Return the (X, Y) coordinate for the center point of the cell that contains the specified text.  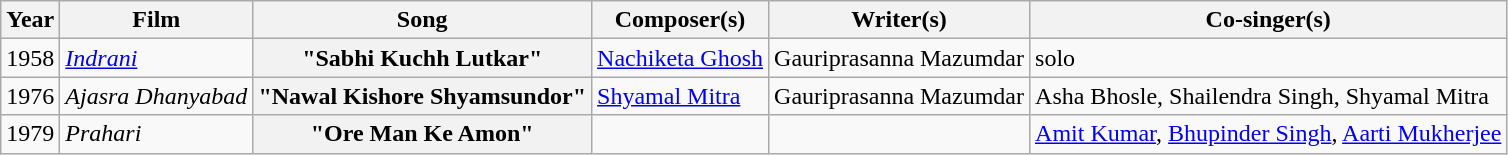
1979 (30, 134)
Writer(s) (900, 20)
Film (156, 20)
Shyamal Mitra (680, 96)
Year (30, 20)
1958 (30, 58)
Asha Bhosle, Shailendra Singh, Shyamal Mitra (1268, 96)
Prahari (156, 134)
"Sabhi Kuchh Lutkar" (422, 58)
Composer(s) (680, 20)
1976 (30, 96)
Amit Kumar, Bhupinder Singh, Aarti Mukherjee (1268, 134)
Song (422, 20)
Indrani (156, 58)
"Nawal Kishore Shyamsundor" (422, 96)
Nachiketa Ghosh (680, 58)
Ajasra Dhanyabad (156, 96)
"Ore Man Ke Amon" (422, 134)
Co-singer(s) (1268, 20)
solo (1268, 58)
